Return the [X, Y] coordinate for the center point of the cell that contains the specified text.  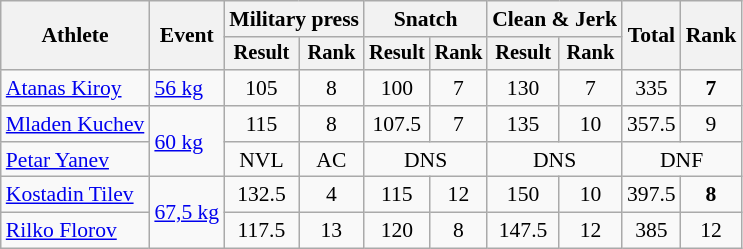
Clean & Jerk [554, 19]
Kostadin Tilev [76, 195]
56 kg [186, 88]
Petar Yanev [76, 160]
100 [397, 88]
9 [712, 124]
DNF [682, 160]
60 kg [186, 142]
4 [332, 195]
385 [652, 231]
NVL [261, 160]
Athlete [76, 36]
Mladen Kuchev [76, 124]
107.5 [397, 124]
130 [523, 88]
147.5 [523, 231]
Snatch [426, 19]
150 [523, 195]
120 [397, 231]
335 [652, 88]
13 [332, 231]
132.5 [261, 195]
397.5 [652, 195]
357.5 [652, 124]
Rilko Florov [76, 231]
Atanas Kiroy [76, 88]
135 [523, 124]
117.5 [261, 231]
67,5 kg [186, 212]
105 [261, 88]
AC [332, 160]
Total [652, 36]
Military press [294, 19]
Event [186, 36]
